Pinpoint the cell where the given text exists, returning its (X, Y) midpoint coordinate. 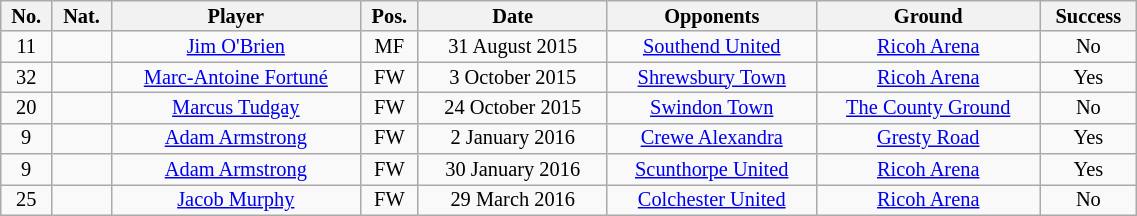
MF (389, 46)
30 January 2016 (512, 170)
20 (26, 108)
Southend United (712, 46)
Colchester United (712, 200)
Ground (928, 16)
Jim O'Brien (236, 46)
Player (236, 16)
Marc-Antoine Fortuné (236, 78)
Shrewsbury Town (712, 78)
Crewe Alexandra (712, 138)
Pos. (389, 16)
The County Ground (928, 108)
Scunthorpe United (712, 170)
2 January 2016 (512, 138)
Nat. (82, 16)
11 (26, 46)
Success (1088, 16)
24 October 2015 (512, 108)
Jacob Murphy (236, 200)
Gresty Road (928, 138)
Marcus Tudgay (236, 108)
Date (512, 16)
No. (26, 16)
31 August 2015 (512, 46)
3 October 2015 (512, 78)
Opponents (712, 16)
25 (26, 200)
Swindon Town (712, 108)
32 (26, 78)
29 March 2016 (512, 200)
